Return the [x, y] coordinate for the center point of the cell that contains the specified text.  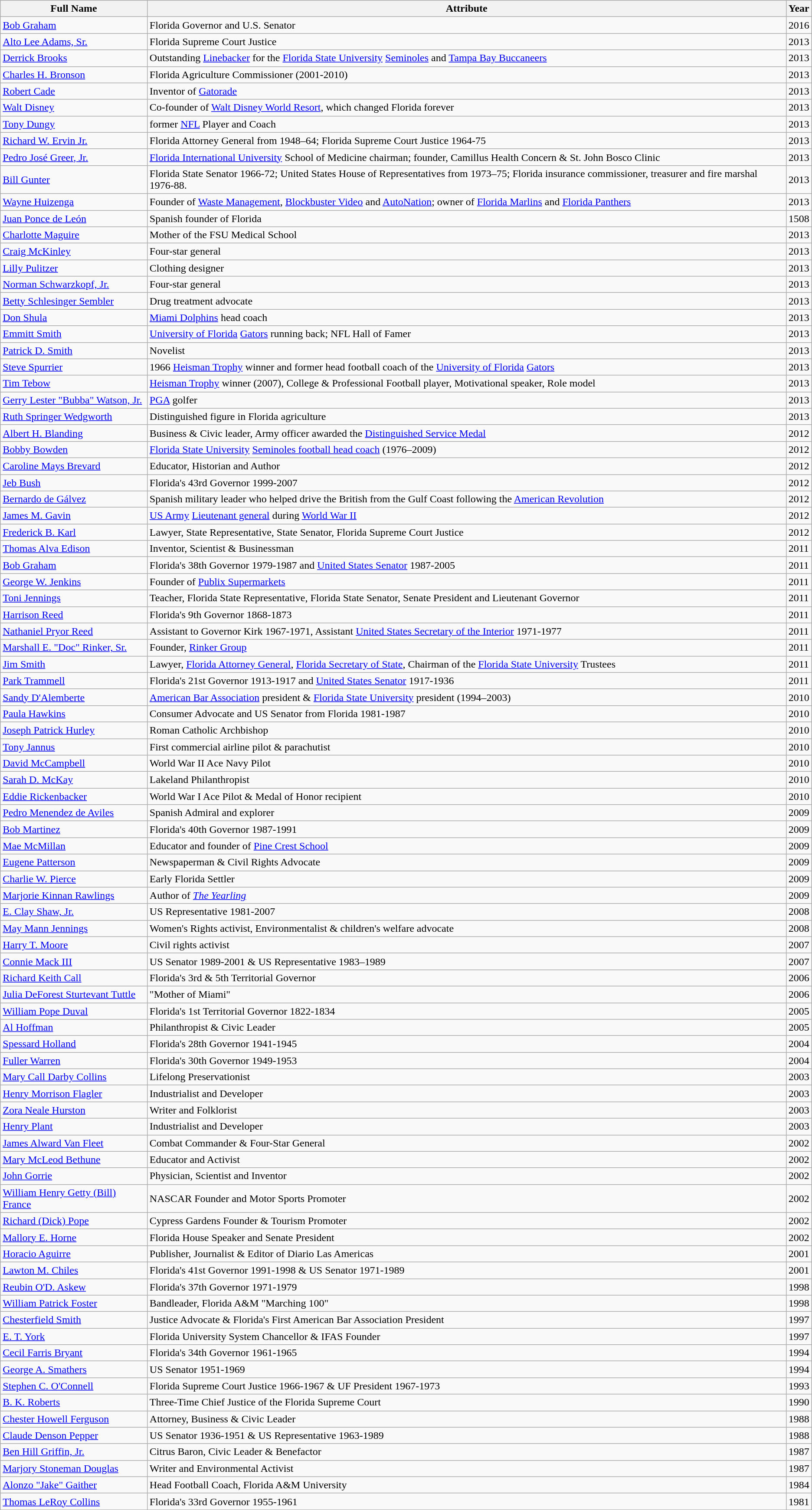
Sarah D. McKay [74, 780]
Bobby Bowden [74, 449]
Mother of the FSU Medical School [467, 235]
Connie Mack III [74, 961]
Marjory Stoneman Douglas [74, 1468]
Lakeland Philanthropist [467, 780]
Bandleader, Florida A&M "Marching 100" [467, 1304]
Albert H. Blanding [74, 433]
Florida's 41st Governor 1991-1998 & US Senator 1971-1989 [467, 1270]
Writer and Environmental Activist [467, 1468]
Charlie W. Pierce [74, 879]
Richard Keith Call [74, 978]
Eddie Rickenbacker [74, 796]
Zora Neale Hurston [74, 1110]
1993 [799, 1386]
Civil rights activist [467, 945]
Richard (Dick) Pope [74, 1221]
Eugene Patterson [74, 862]
George W. Jenkins [74, 582]
Year [799, 9]
1984 [799, 1485]
Women's Rights activist, Environmentalist & children's welfare advocate [467, 928]
1966 Heisman Trophy winner and former head football coach of the University of Florida Gators [467, 367]
Citrus Baron, Civic Leader & Benefactor [467, 1452]
Writer and Folklorist [467, 1110]
Alto Lee Adams, Sr. [74, 42]
Lawton M. Chiles [74, 1270]
Co-founder of Walt Disney World Resort, which changed Florida forever [467, 108]
US Army Lieutenant general during World War II [467, 516]
Mallory E. Horne [74, 1237]
John Gorrie [74, 1176]
Derrick Brooks [74, 58]
Educator and founder of Pine Crest School [467, 846]
Florida's 21st Governor 1913-1917 and United States Senator 1917-1936 [467, 681]
Drug treatment advocate [467, 301]
Betty Schlesinger Sembler [74, 301]
Florida's 37th Governor 1971-1979 [467, 1287]
Mary McLeod Bethune [74, 1160]
William Pope Duval [74, 1011]
Juan Ponce de León [74, 218]
Publisher, Journalist & Editor of Diario Las Americas [467, 1254]
Florida's 28th Governor 1941-1945 [467, 1044]
Thomas Alva Edison [74, 549]
Nathaniel Pryor Reed [74, 631]
Inventor, Scientist & Businessman [467, 549]
Early Florida Settler [467, 879]
Julia DeForest Sturtevant Tuttle [74, 994]
Walt Disney [74, 108]
Tony Jannus [74, 747]
Richard W. Ervin Jr. [74, 141]
David McCampbell [74, 763]
Pedro Menendez de Aviles [74, 813]
Paula Hawkins [74, 714]
Stephen C. O'Connell [74, 1386]
Charlotte Maguire [74, 235]
Steve Spurrier [74, 367]
1990 [799, 1402]
Full Name [74, 9]
Physician, Scientist and Inventor [467, 1176]
Fuller Warren [74, 1061]
Clothing designer [467, 268]
Florida Attorney General from 1948–64; Florida Supreme Court Justice 1964-75 [467, 141]
William Henry Getty (Bill) France [74, 1198]
2016 [799, 25]
Florida's 9th Governor 1868-1873 [467, 615]
Inventor of Gatorade [467, 91]
Florida International University School of Medicine chairman; founder, Camillus Health Concern & St. John Bosco Clinic [467, 157]
Park Trammell [74, 681]
Consumer Advocate and US Senator from Florida 1981-1987 [467, 714]
Henry Morrison Flagler [74, 1094]
Frederick B. Karl [74, 532]
Chester Howell Ferguson [74, 1419]
"Mother of Miami" [467, 994]
American Bar Association president & Florida State University president (1994–2003) [467, 697]
Teacher, Florida State Representative, Florida State Senator, Senate President and Lieutenant Governor [467, 598]
Lawyer, Florida Attorney General, Florida Secretary of State, Chairman of the Florida State University Trustees [467, 664]
Florida's 38th Governor 1979-1987 and United States Senator 1987-2005 [467, 565]
Bill Gunter [74, 180]
Harry T. Moore [74, 945]
Roman Catholic Archbishop [467, 730]
Spessard Holland [74, 1044]
Tim Tebow [74, 383]
Cecil Farris Bryant [74, 1353]
Claude Denson Pepper [74, 1435]
Gerry Lester "Bubba" Watson, Jr. [74, 400]
Founder of Publix Supermarkets [467, 582]
Joseph Patrick Hurley [74, 730]
Spanish military leader who helped drive the British from the Gulf Coast following the American Revolution [467, 499]
Author of The Yearling [467, 895]
Philanthropist & Civic Leader [467, 1028]
Florida Supreme Court Justice [467, 42]
Lifelong Preservationist [467, 1077]
Florida's 40th Governor 1987-1991 [467, 829]
Florida's 34th Governor 1961-1965 [467, 1353]
Chesterfield Smith [74, 1320]
US Senator 1951-1969 [467, 1369]
Mary Call Darby Collins [74, 1077]
Newspaperman & Civil Rights Advocate [467, 862]
Distinguished figure in Florida agriculture [467, 416]
Harrison Reed [74, 615]
Thomas LeRoy Collins [74, 1501]
US Senator 1989-2001 & US Representative 1983–1989 [467, 961]
World War II Ace Navy Pilot [467, 763]
Florida's 3rd & 5th Territorial Governor [467, 978]
Robert Cade [74, 91]
Al Hoffman [74, 1028]
US Representative 1981-2007 [467, 912]
Three-Time Chief Justice of the Florida Supreme Court [467, 1402]
Jim Smith [74, 664]
Patrick D. Smith [74, 350]
Florida State University Seminoles football head coach (1976–2009) [467, 449]
Attorney, Business & Civic Leader [467, 1419]
Florida Governor and U.S. Senator [467, 25]
Heisman Trophy winner (2007), College & Professional Football player, Motivational speaker, Role model [467, 383]
Bernardo de Gálvez [74, 499]
Norman Schwarzkopf, Jr. [74, 285]
Charles H. Bronson [74, 75]
First commercial airline pilot & parachutist [467, 747]
Ben Hill Griffin, Jr. [74, 1452]
Florida Agriculture Commissioner (2001-2010) [467, 75]
B. K. Roberts [74, 1402]
Marshall E. "Doc" Rinker, Sr. [74, 648]
Outstanding Linebacker for the Florida State University Seminoles and Tampa Bay Buccaneers [467, 58]
Caroline Mays Brevard [74, 466]
Florida's 1st Territorial Governor 1822-1834 [467, 1011]
Florida University System Chancellor & IFAS Founder [467, 1336]
Business & Civic leader, Army officer awarded the Distinguished Service Medal [467, 433]
Horacio Aguirre [74, 1254]
Toni Jennings [74, 598]
E. Clay Shaw, Jr. [74, 912]
Cypress Gardens Founder & Tourism Promoter [467, 1221]
Head Football Coach, Florida A&M University [467, 1485]
Florida's 33rd Governor 1955-1961 [467, 1501]
University of Florida Gators running back; NFL Hall of Famer [467, 334]
William Patrick Foster [74, 1304]
Lawyer, State Representative, State Senator, Florida Supreme Court Justice [467, 532]
Florida House Speaker and Senate President [467, 1237]
Founder, Rinker Group [467, 648]
Combat Commander & Four-Star General [467, 1143]
Pedro José Greer, Jr. [74, 157]
former NFL Player and Coach [467, 124]
Attribute [467, 9]
Jeb Bush [74, 483]
Marjorie Kinnan Rawlings [74, 895]
May Mann Jennings [74, 928]
Spanish founder of Florida [467, 218]
Miami Dolphins head coach [467, 318]
E. T. York [74, 1336]
Tony Dungy [74, 124]
Founder of Waste Management, Blockbuster Video and AutoNation; owner of Florida Marlins and Florida Panthers [467, 202]
Bob Martinez [74, 829]
Lilly Pulitzer [74, 268]
Assistant to Governor Kirk 1967-1971, Assistant United States Secretary of the Interior 1971-1977 [467, 631]
Florida's 43rd Governor 1999-2007 [467, 483]
Emmitt Smith [74, 334]
Craig McKinley [74, 252]
Wayne Huizenga [74, 202]
World War I Ace Pilot & Medal of Honor recipient [467, 796]
Educator and Activist [467, 1160]
Novelist [467, 350]
Ruth Springer Wedgworth [74, 416]
Florida's 30th Governor 1949-1953 [467, 1061]
Florida Supreme Court Justice 1966-1967 & UF President 1967-1973 [467, 1386]
Alonzo "Jake" Gaither [74, 1485]
Henry Plant [74, 1127]
George A. Smathers [74, 1369]
James M. Gavin [74, 516]
PGA golfer [467, 400]
Sandy D'Alemberte [74, 697]
James Alward Van Fleet [74, 1143]
Don Shula [74, 318]
NASCAR Founder and Motor Sports Promoter [467, 1198]
Justice Advocate & Florida's First American Bar Association President [467, 1320]
1981 [799, 1501]
US Senator 1936-1951 & US Representative 1963-1989 [467, 1435]
Educator, Historian and Author [467, 466]
Spanish Admiral and explorer [467, 813]
1508 [799, 218]
Reubin O'D. Askew [74, 1287]
Mae McMillan [74, 846]
